Identify which cell holds the provided text, then report its (x, y) central coordinate. 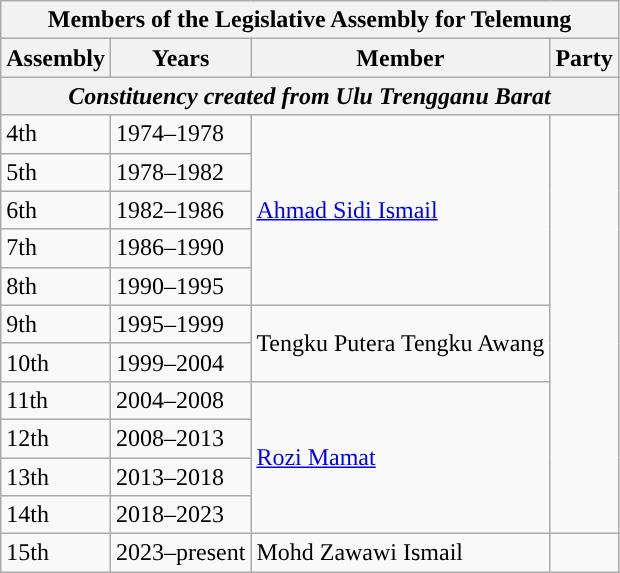
1999–2004 (180, 362)
Years (180, 58)
2018–2023 (180, 515)
Party (584, 58)
13th (56, 477)
14th (56, 515)
6th (56, 210)
9th (56, 324)
1978–1982 (180, 172)
Assembly (56, 58)
1995–1999 (180, 324)
5th (56, 172)
7th (56, 248)
4th (56, 134)
11th (56, 400)
Rozi Mamat (400, 457)
2008–2013 (180, 438)
Constituency created from Ulu Trengganu Barat (310, 96)
2004–2008 (180, 400)
1986–1990 (180, 248)
Ahmad Sidi Ismail (400, 210)
Tengku Putera Tengku Awang (400, 343)
Members of the Legislative Assembly for Telemung (310, 20)
12th (56, 438)
1990–1995 (180, 286)
15th (56, 553)
8th (56, 286)
1974–1978 (180, 134)
2023–present (180, 553)
Mohd Zawawi Ismail (400, 553)
1982–1986 (180, 210)
2013–2018 (180, 477)
10th (56, 362)
Member (400, 58)
